Extract the (X, Y) coordinate from the center of the cell holding the provided text.  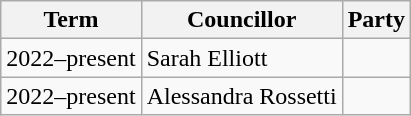
Alessandra Rossetti (242, 96)
Term (71, 20)
Councillor (242, 20)
Party (376, 20)
Sarah Elliott (242, 58)
